Find where the given text appears and provide that cell's center as [X, Y] coordinate. 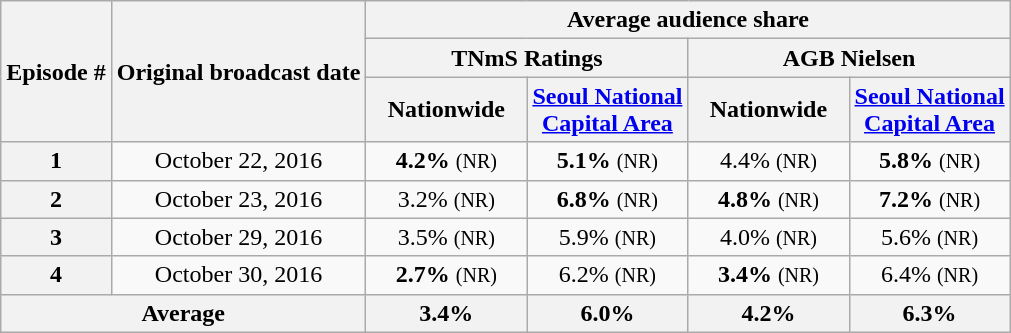
6.8% (NR) [608, 199]
4 [56, 275]
4.2% (NR) [446, 161]
2.7% (NR) [446, 275]
3.4% (NR) [768, 275]
6.2% (NR) [608, 275]
5.9% (NR) [608, 237]
2 [56, 199]
4.4% (NR) [768, 161]
Average audience share [688, 20]
Episode # [56, 72]
AGB Nielsen [849, 58]
October 22, 2016 [238, 161]
October 29, 2016 [238, 237]
6.0% [608, 313]
3.4% [446, 313]
7.2% (NR) [930, 199]
6.3% [930, 313]
4.0% (NR) [768, 237]
3.5% (NR) [446, 237]
October 30, 2016 [238, 275]
4.8% (NR) [768, 199]
3.2% (NR) [446, 199]
Original broadcast date [238, 72]
1 [56, 161]
3 [56, 237]
4.2% [768, 313]
Average [184, 313]
6.4% (NR) [930, 275]
October 23, 2016 [238, 199]
5.6% (NR) [930, 237]
5.1% (NR) [608, 161]
TNmS Ratings [527, 58]
5.8% (NR) [930, 161]
